Locate the cell with the specified text and output its [X, Y] center coordinate. 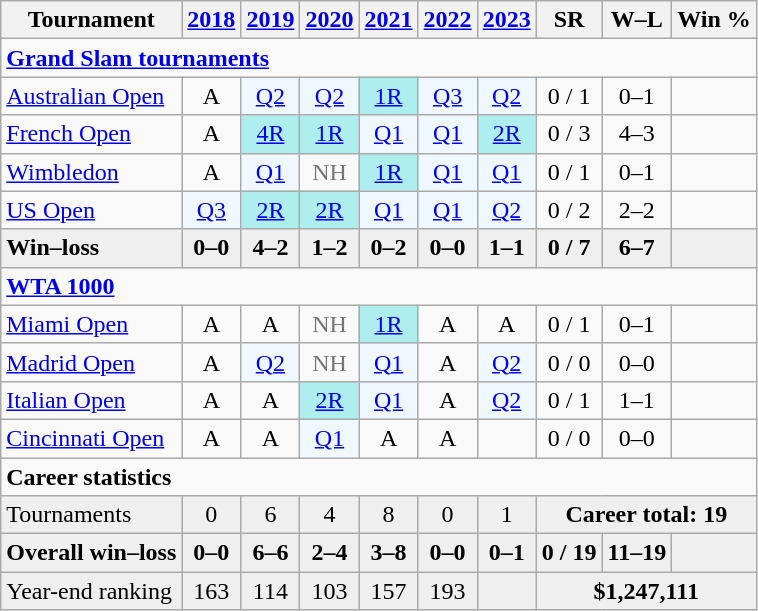
2018 [212, 20]
103 [330, 591]
1–2 [330, 248]
4 [330, 515]
WTA 1000 [379, 286]
4–3 [637, 134]
2–4 [330, 553]
6–7 [637, 248]
0 / 3 [569, 134]
6 [270, 515]
Tournaments [92, 515]
Italian Open [92, 400]
157 [388, 591]
3–8 [388, 553]
French Open [92, 134]
11–19 [637, 553]
Year-end ranking [92, 591]
4R [270, 134]
2021 [388, 20]
163 [212, 591]
Overall win–loss [92, 553]
193 [448, 591]
Career total: 19 [646, 515]
Miami Open [92, 324]
2–2 [637, 210]
1 [506, 515]
0 / 19 [569, 553]
0 / 2 [569, 210]
2022 [448, 20]
0–2 [388, 248]
Cincinnati Open [92, 438]
2020 [330, 20]
8 [388, 515]
Tournament [92, 20]
Win % [714, 20]
Madrid Open [92, 362]
W–L [637, 20]
Win–loss [92, 248]
SR [569, 20]
Grand Slam tournaments [379, 58]
4–2 [270, 248]
Wimbledon [92, 172]
Australian Open [92, 96]
US Open [92, 210]
Career statistics [379, 477]
$1,247,111 [646, 591]
114 [270, 591]
2023 [506, 20]
0 / 7 [569, 248]
2019 [270, 20]
6–6 [270, 553]
